Search for the cell housing the specified text and yield its [X, Y] center coordinate. 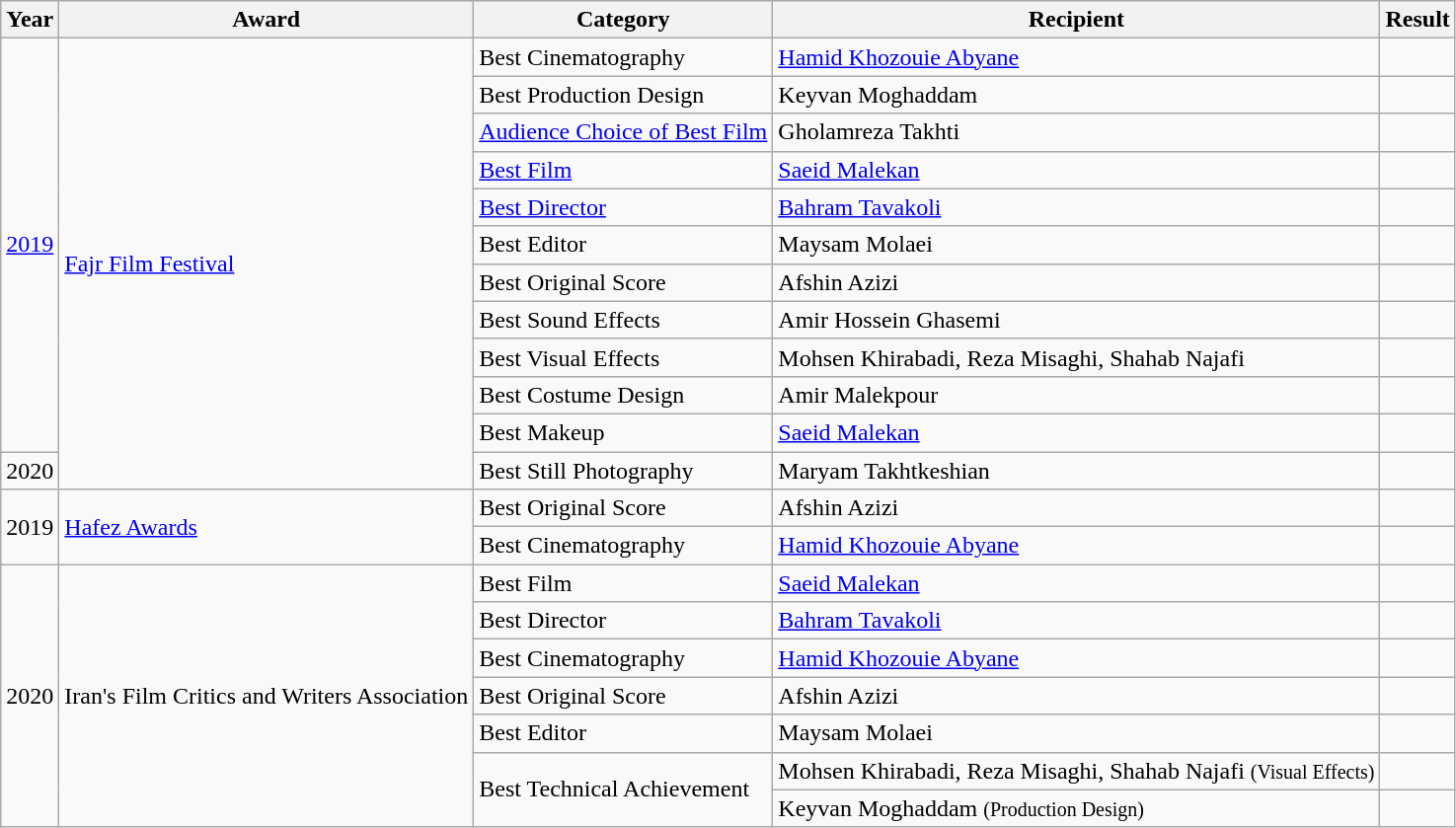
Best Sound Effects [624, 320]
Hafez Awards [267, 527]
Maryam Takhtkeshian [1076, 471]
Amir Hossein Ghasemi [1076, 320]
Iran's Film Critics and Writers Association [267, 696]
Best Production Design [624, 95]
Best Technical Achievement [624, 790]
Year [30, 20]
Best Visual Effects [624, 357]
Audience Choice of Best Film [624, 132]
Gholamreza Takhti [1076, 132]
Category [624, 20]
Best Costume Design [624, 395]
Best Makeup [624, 432]
Keyvan Moghaddam (Production Design) [1076, 808]
Keyvan Moghaddam [1076, 95]
Best Still Photography [624, 471]
Mohsen Khirabadi, Reza Misaghi, Shahab Najafi (Visual Effects) [1076, 771]
Fajr Film Festival [267, 264]
Mohsen Khirabadi, Reza Misaghi, Shahab Najafi [1076, 357]
Result [1418, 20]
Recipient [1076, 20]
Award [267, 20]
Amir Malekpour [1076, 395]
